Determine the [X, Y] coordinate at the center of the cell enclosing the given text.  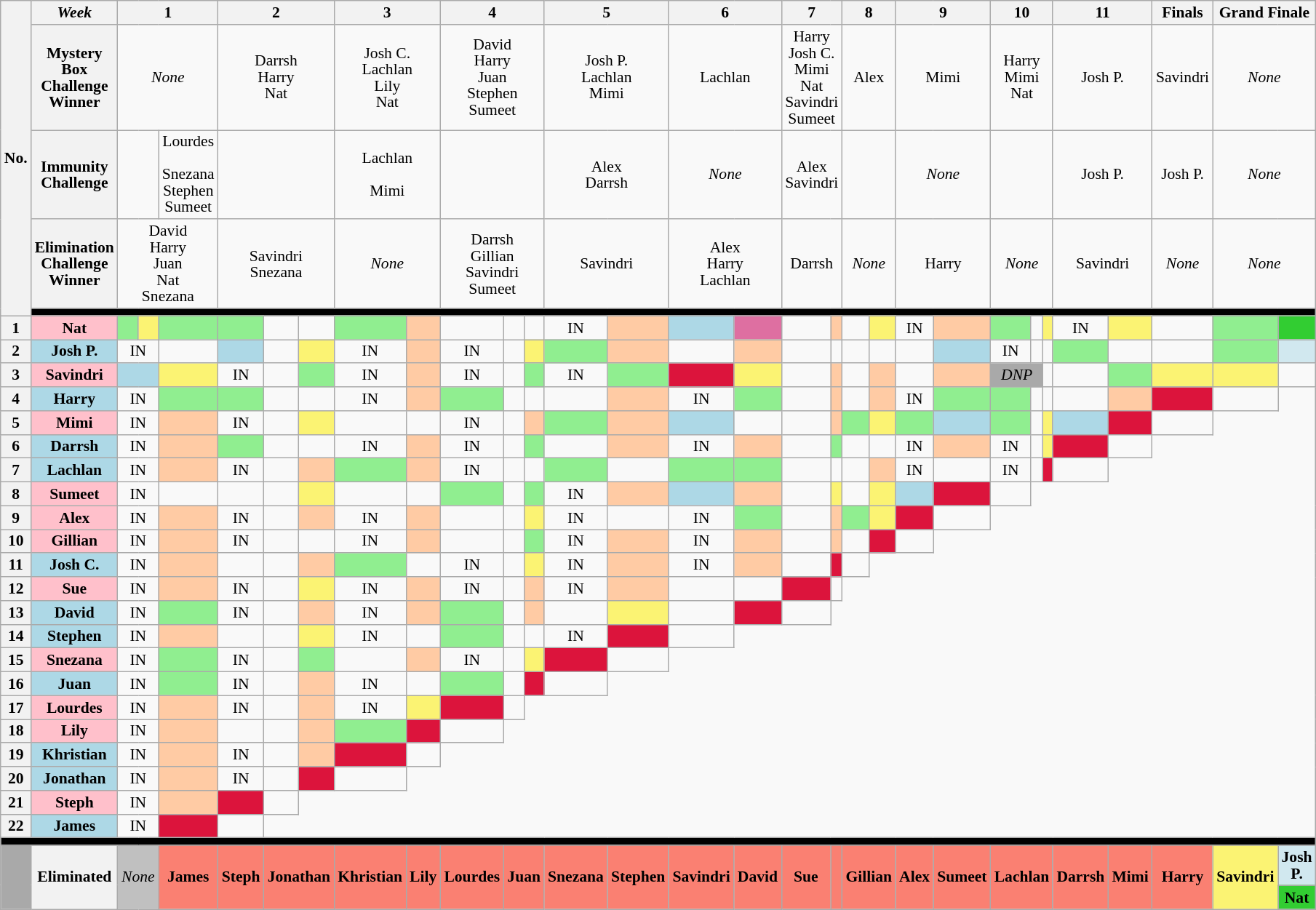
Grand Finale [1264, 13]
HarryJosh C.MimiNatSavindriSumeet [812, 77]
13 [16, 612]
12 [16, 589]
18 [16, 732]
Josh C. [74, 566]
EliminationChallengeWinner [74, 265]
AlexHarryLachlan [725, 265]
DavidHarryJuanNatSnezana [168, 265]
HarryMimiNat [1022, 77]
15 [16, 660]
DNP [1017, 375]
No. [16, 159]
Eliminated [74, 877]
AlexDarrsh [607, 175]
AlexSavindri [812, 175]
17 [16, 707]
22 [16, 826]
14 [16, 636]
SavindriSnezana [276, 265]
DavidHarryJuanStephenSumeet [492, 77]
Week [74, 13]
LourdesSnezanaStephenSumeet [188, 175]
20 [16, 778]
ImmunityChallenge [74, 175]
LachlanMimi [387, 175]
DarrshGillianSavindriSumeet [492, 265]
Josh C.LachlanLilyNat [387, 77]
19 [16, 755]
Josh P.LachlanMimi [607, 77]
21 [16, 803]
MysteryBoxChallengeWinner [74, 77]
Finals [1183, 13]
DarrshHarryNat [276, 77]
16 [16, 684]
